Extract the (x, y) coordinate from the center of the cell holding the provided text.  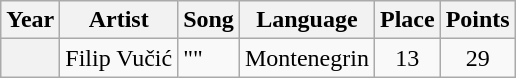
Song (209, 20)
"" (209, 58)
Artist (119, 20)
Points (478, 20)
Language (306, 20)
29 (478, 58)
Filip Vučić (119, 58)
Place (407, 20)
13 (407, 58)
Year (30, 20)
Montenegrin (306, 58)
